Output the [x, y] coordinate of the center of the cell containing the given text.  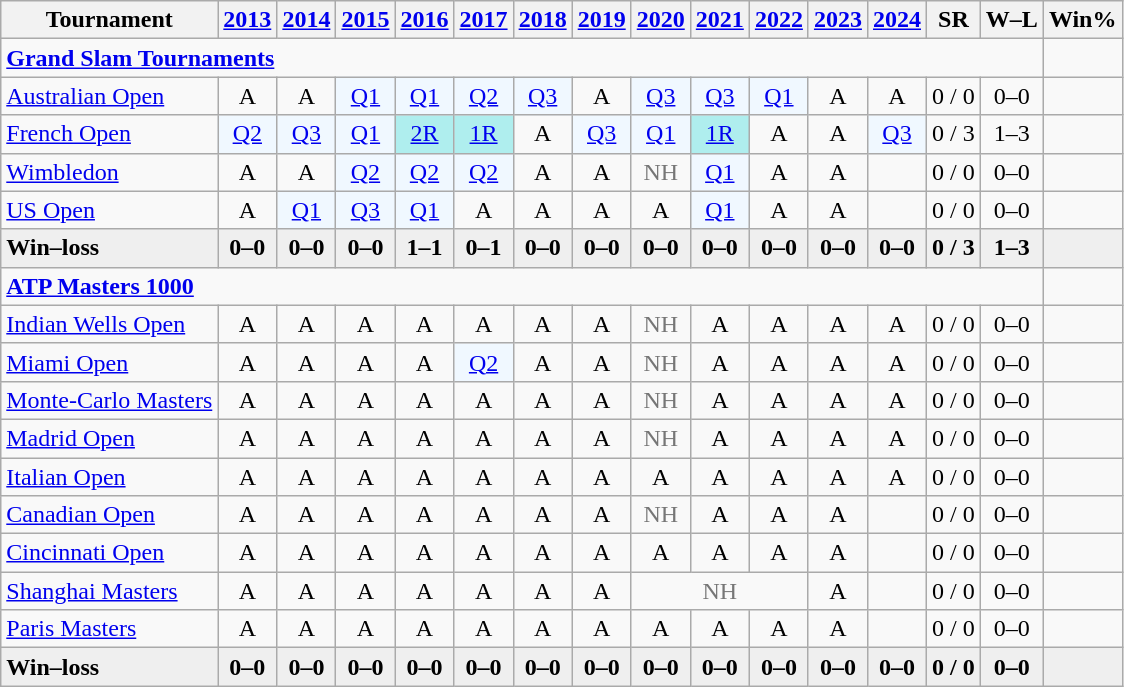
2020 [660, 20]
2015 [366, 20]
2014 [306, 20]
2022 [778, 20]
2016 [424, 20]
Indian Wells Open [110, 324]
2018 [542, 20]
2R [424, 134]
W–L [1012, 20]
2019 [602, 20]
ATP Masters 1000 [522, 286]
Wimbledon [110, 172]
2024 [896, 20]
Tournament [110, 20]
1–1 [424, 248]
Italian Open [110, 477]
Shanghai Masters [110, 591]
Miami Open [110, 362]
Cincinnati Open [110, 553]
2021 [720, 20]
French Open [110, 134]
2017 [484, 20]
0–1 [484, 248]
Madrid Open [110, 438]
Australian Open [110, 96]
Grand Slam Tournaments [522, 58]
2013 [248, 20]
US Open [110, 210]
Monte-Carlo Masters [110, 400]
Win% [1082, 20]
Paris Masters [110, 629]
2023 [838, 20]
Canadian Open [110, 515]
SR [954, 20]
